Capture the cell that displays the provided text and extract its (x, y) central coordinate. 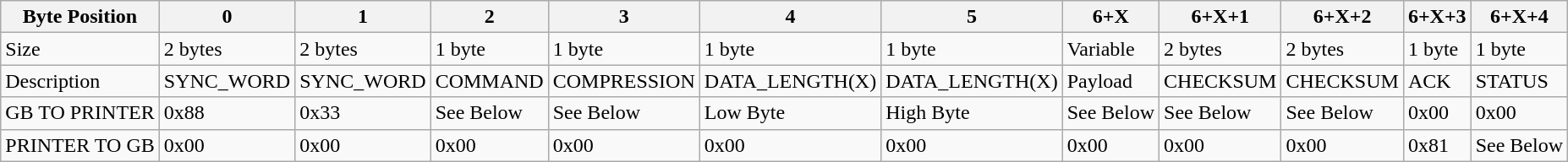
1 (363, 17)
Low Byte (790, 113)
COMMAND (489, 81)
Payload (1110, 81)
6+X (1110, 17)
4 (790, 17)
Byte Position (80, 17)
6+X+3 (1437, 17)
6+X+2 (1342, 17)
COMPRESSION (624, 81)
Description (80, 81)
0x88 (227, 113)
5 (972, 17)
PRINTER TO GB (80, 145)
0x81 (1437, 145)
STATUS (1519, 81)
GB TO PRINTER (80, 113)
0x33 (363, 113)
2 (489, 17)
Size (80, 49)
0 (227, 17)
3 (624, 17)
Variable (1110, 49)
ACK (1437, 81)
6+X+4 (1519, 17)
High Byte (972, 113)
6+X+1 (1220, 17)
